Search for the cell housing the specified text and yield its (x, y) center coordinate. 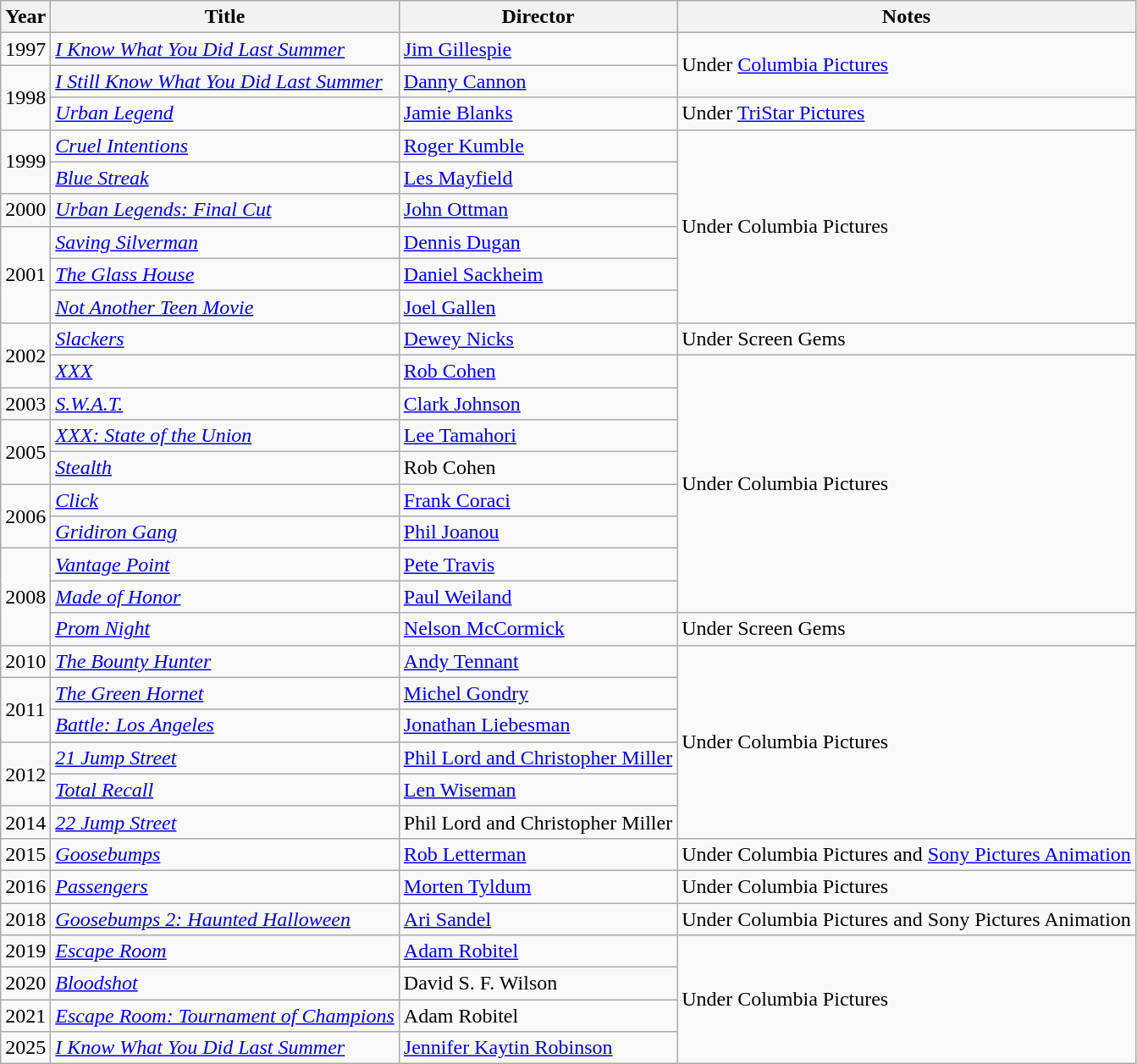
2010 (25, 661)
2021 (25, 1016)
XXX (225, 371)
22 Jump Street (225, 822)
Made of Honor (225, 597)
Bloodshot (225, 984)
Stealth (225, 468)
2019 (25, 951)
2012 (25, 774)
The Glass House (225, 274)
John Ottman (538, 210)
Lee Tamahori (538, 436)
Rob Letterman (538, 854)
Director (538, 17)
2015 (25, 854)
Frank Coraci (538, 500)
XXX: State of the Union (225, 436)
Morten Tyldum (538, 886)
2008 (25, 597)
1998 (25, 97)
Jim Gillespie (538, 49)
Paul Weiland (538, 597)
2016 (25, 886)
Len Wiseman (538, 790)
Passengers (225, 886)
Joel Gallen (538, 306)
Total Recall (225, 790)
2018 (25, 918)
2005 (25, 452)
Dewey Nicks (538, 339)
Daniel Sackheim (538, 274)
Notes (907, 17)
2014 (25, 822)
Escape Room: Tournament of Champions (225, 1016)
Vantage Point (225, 565)
2000 (25, 210)
S.W.A.T. (225, 404)
Phil Joanou (538, 532)
Cruel Intentions (225, 146)
Jamie Blanks (538, 113)
2020 (25, 984)
Pete Travis (538, 565)
Click (225, 500)
2001 (25, 274)
Year (25, 17)
2006 (25, 516)
1999 (25, 162)
2002 (25, 355)
Saving Silverman (225, 242)
Gridiron Gang (225, 532)
Andy Tennant (538, 661)
21 Jump Street (225, 758)
The Green Hornet (225, 693)
Jennifer Kaytin Robinson (538, 1048)
Nelson McCormick (538, 629)
2003 (25, 404)
Clark Johnson (538, 404)
2025 (25, 1048)
Goosebumps 2: Haunted Halloween (225, 918)
David S. F. Wilson (538, 984)
2011 (25, 709)
Title (225, 17)
Urban Legends: Final Cut (225, 210)
1997 (25, 49)
Roger Kumble (538, 146)
I Still Know What You Did Last Summer (225, 81)
Slackers (225, 339)
Urban Legend (225, 113)
Escape Room (225, 951)
Goosebumps (225, 854)
Michel Gondry (538, 693)
Dennis Dugan (538, 242)
Not Another Teen Movie (225, 306)
Blue Streak (225, 178)
The Bounty Hunter (225, 661)
Prom Night (225, 629)
Under TriStar Pictures (907, 113)
Jonathan Liebesman (538, 725)
Ari Sandel (538, 918)
Battle: Los Angeles (225, 725)
Les Mayfield (538, 178)
Danny Cannon (538, 81)
